From the cell containing the given text, extract its center point as (X, Y) coordinate. 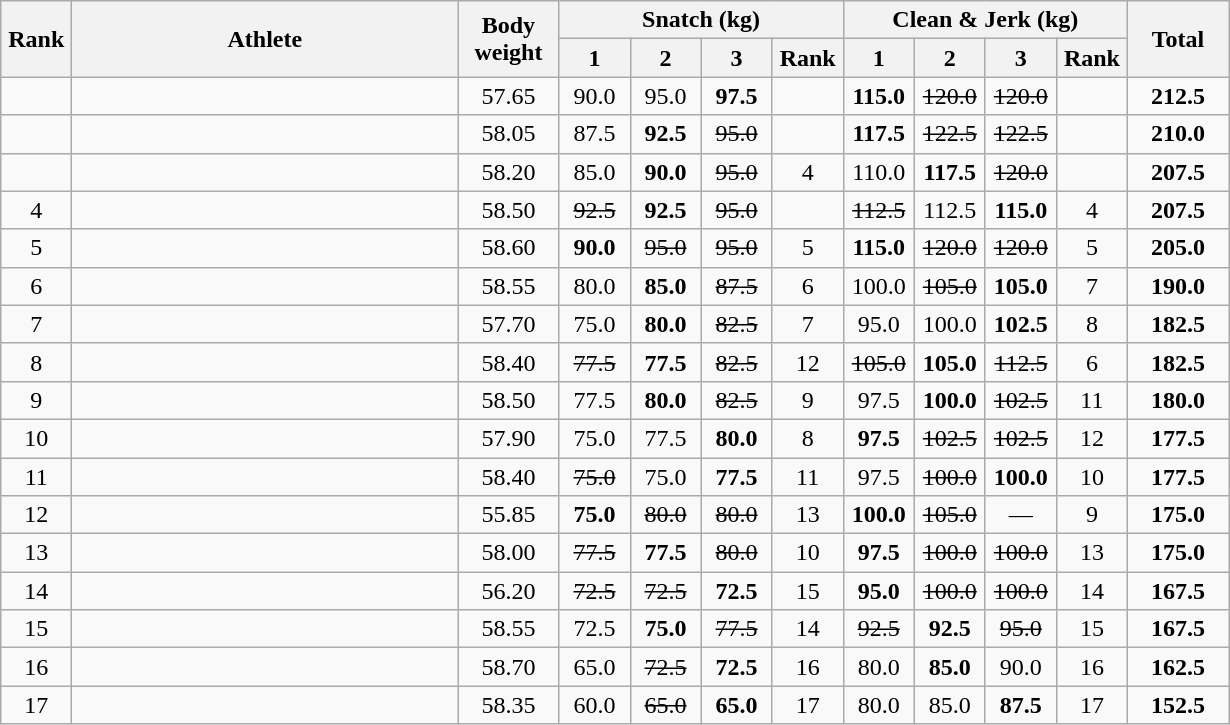
205.0 (1178, 248)
58.35 (508, 705)
110.0 (878, 172)
Total (1178, 39)
Body weight (508, 39)
58.60 (508, 248)
57.70 (508, 324)
190.0 (1178, 286)
57.90 (508, 438)
Clean & Jerk (kg) (985, 20)
60.0 (594, 705)
152.5 (1178, 705)
180.0 (1178, 400)
57.65 (508, 96)
162.5 (1178, 667)
58.00 (508, 553)
Snatch (kg) (701, 20)
56.20 (508, 591)
58.70 (508, 667)
55.85 (508, 515)
Athlete (265, 39)
212.5 (1178, 96)
— (1020, 515)
210.0 (1178, 134)
58.05 (508, 134)
58.20 (508, 172)
